Pinpoint the cell where the given text exists, returning its [X, Y] midpoint coordinate. 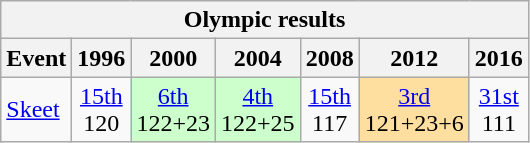
Event [36, 58]
15th117 [330, 110]
31st111 [498, 110]
2004 [258, 58]
3rd121+23+6 [414, 110]
4th122+25 [258, 110]
Skeet [36, 110]
2000 [174, 58]
6th122+23 [174, 110]
Olympic results [265, 20]
2016 [498, 58]
15th120 [102, 110]
1996 [102, 58]
2012 [414, 58]
2008 [330, 58]
